Return the (X, Y) coordinate for the center point of the cell that contains the specified text.  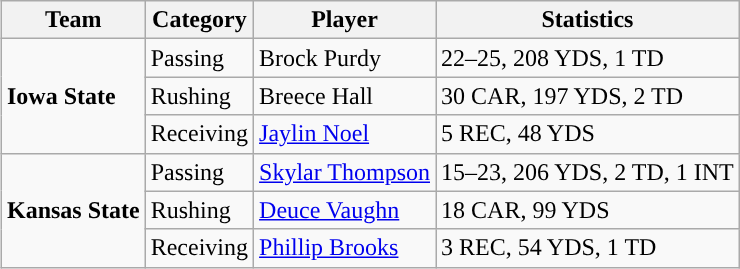
Kansas State (73, 210)
18 CAR, 99 YDS (588, 210)
Category (199, 20)
Deuce Vaughn (345, 210)
Skylar Thompson (345, 172)
15–23, 206 YDS, 2 TD, 1 INT (588, 172)
Statistics (588, 20)
3 REC, 54 YDS, 1 TD (588, 248)
Player (345, 20)
Iowa State (73, 96)
22–25, 208 YDS, 1 TD (588, 58)
30 CAR, 197 YDS, 2 TD (588, 96)
5 REC, 48 YDS (588, 134)
Phillip Brooks (345, 248)
Breece Hall (345, 96)
Jaylin Noel (345, 134)
Team (73, 20)
Brock Purdy (345, 58)
